Find where the given text appears and provide that cell's center as [x, y] coordinate. 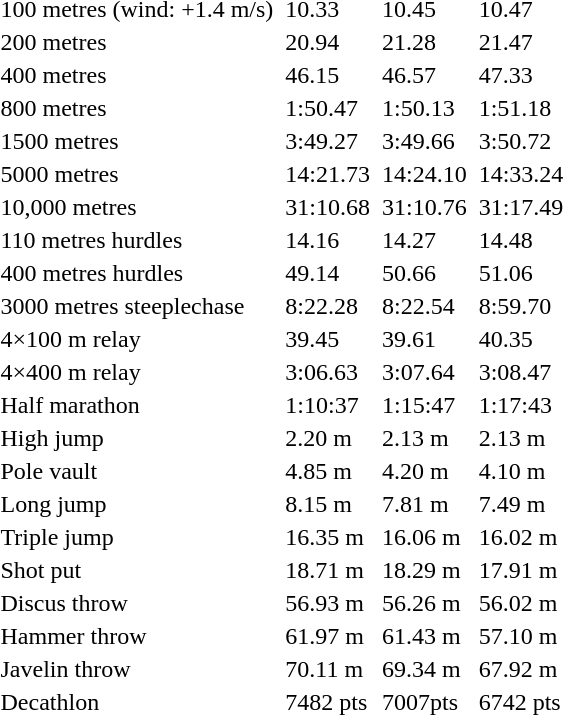
18.29 m [425, 570]
18.71 m [328, 570]
46.15 [328, 75]
31:10.68 [328, 207]
8:22.54 [425, 306]
16.35 m [328, 537]
1:50.47 [328, 108]
2.20 m [328, 438]
14.16 [328, 240]
3:49.27 [328, 141]
4.85 m [328, 471]
14:24.10 [425, 174]
1:10:37 [328, 405]
1:15:47 [425, 405]
20.94 [328, 42]
8:22.28 [328, 306]
14.27 [425, 240]
70.11 m [328, 669]
1:50.13 [425, 108]
14:21.73 [328, 174]
61.43 m [425, 636]
3:49.66 [425, 141]
46.57 [425, 75]
61.97 m [328, 636]
3:07.64 [425, 372]
7.81 m [425, 504]
49.14 [328, 273]
2.13 m [425, 438]
8.15 m [328, 504]
3:06.63 [328, 372]
56.93 m [328, 603]
69.34 m [425, 669]
31:10.76 [425, 207]
39.61 [425, 339]
56.26 m [425, 603]
4.20 m [425, 471]
39.45 [328, 339]
50.66 [425, 273]
16.06 m [425, 537]
21.28 [425, 42]
